Output the [x, y] coordinate of the center of the cell containing the given text.  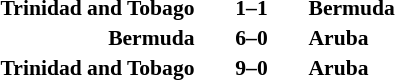
6–0 [252, 38]
